Provide the (X, Y) coordinate of the cell's center where the given text is located.  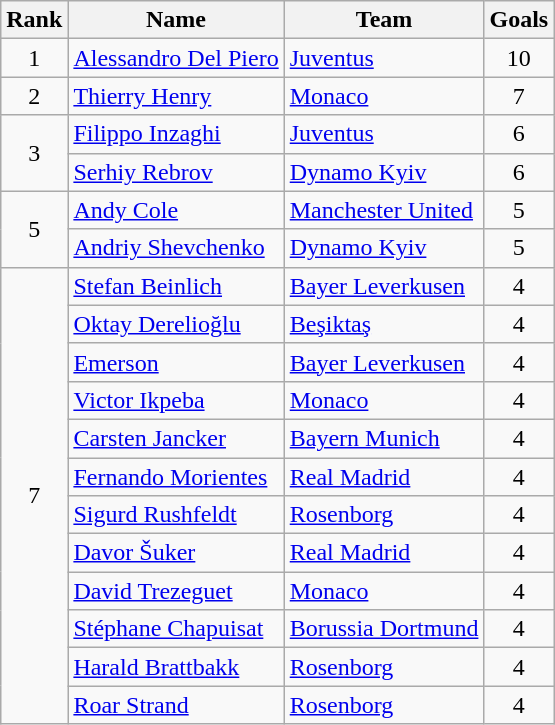
Emerson (176, 362)
1 (34, 58)
David Trezeguet (176, 591)
Fernando Morientes (176, 477)
10 (519, 58)
Oktay Derelioğlu (176, 324)
2 (34, 96)
Name (176, 20)
Davor Šuker (176, 553)
Victor Ikpeba (176, 400)
3 (34, 153)
Beşiktaş (384, 324)
Sigurd Rushfeldt (176, 515)
Rank (34, 20)
Andriy Shevchenko (176, 248)
Goals (519, 20)
Bayern Munich (384, 438)
Stefan Beinlich (176, 286)
Serhiy Rebrov (176, 172)
Harald Brattbakk (176, 667)
Roar Strand (176, 705)
Manchester United (384, 210)
Filippo Inzaghi (176, 134)
Stéphane Chapuisat (176, 629)
Carsten Jancker (176, 438)
Thierry Henry (176, 96)
Team (384, 20)
Andy Cole (176, 210)
Borussia Dortmund (384, 629)
Alessandro Del Piero (176, 58)
